From the cell containing the given text, extract its center point as [x, y] coordinate. 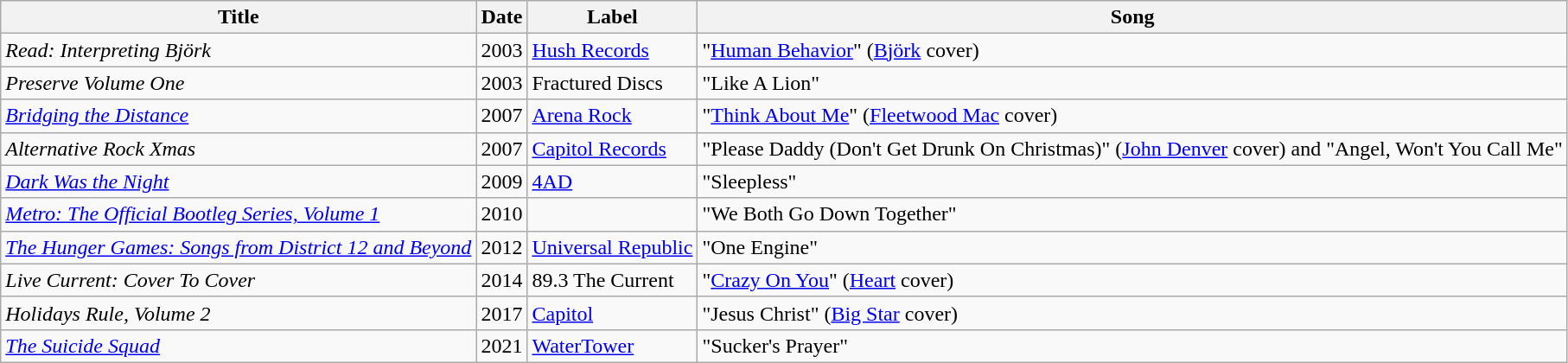
Label [612, 17]
WaterTower [612, 346]
"Jesus Christ" (Big Star cover) [1132, 313]
Metro: The Official Bootleg Series, Volume 1 [239, 214]
Dark Was the Night [239, 181]
Date [501, 17]
2017 [501, 313]
Read: Interpreting Björk [239, 50]
"Crazy On You" (Heart cover) [1132, 280]
Title [239, 17]
Fractured Discs [612, 83]
Song [1132, 17]
2012 [501, 247]
"One Engine" [1132, 247]
"Think About Me" (Fleetwood Mac cover) [1132, 116]
The Hunger Games: Songs from District 12 and Beyond [239, 247]
Arena Rock [612, 116]
2010 [501, 214]
Preserve Volume One [239, 83]
Bridging the Distance [239, 116]
2009 [501, 181]
89.3 The Current [612, 280]
2014 [501, 280]
"Please Daddy (Don't Get Drunk On Christmas)" (John Denver cover) and "Angel, Won't You Call Me" [1132, 149]
Capitol Records [612, 149]
The Suicide Squad [239, 346]
"Sucker's Prayer" [1132, 346]
Live Current: Cover To Cover [239, 280]
Holidays Rule, Volume 2 [239, 313]
Universal Republic [612, 247]
"Human Behavior" (Björk cover) [1132, 50]
2021 [501, 346]
Alternative Rock Xmas [239, 149]
"Like A Lion" [1132, 83]
Hush Records [612, 50]
4AD [612, 181]
"Sleepless" [1132, 181]
Capitol [612, 313]
"We Both Go Down Together" [1132, 214]
